Determine the (x, y) coordinate at the center of the cell enclosing the given text.  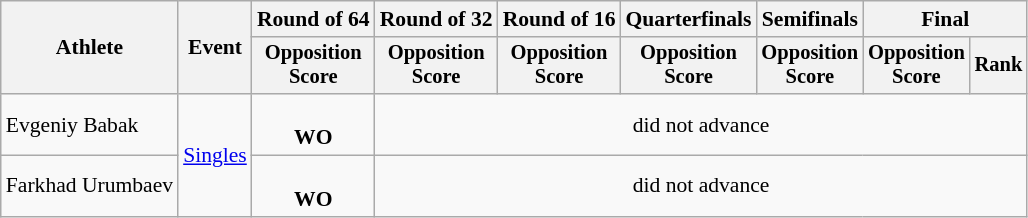
Rank (999, 66)
Quarterfinals (688, 19)
Round of 16 (560, 19)
Final (945, 19)
Round of 32 (436, 19)
Evgeniy Babak (90, 124)
Athlete (90, 48)
Event (215, 48)
Round of 64 (314, 19)
Singles (215, 155)
Semifinals (810, 19)
Farkhad Urumbaev (90, 186)
